Extract the [x, y] coordinate from the center of the cell holding the provided text.  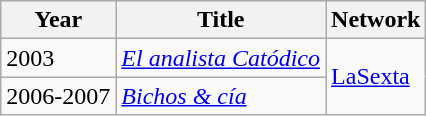
Title [221, 20]
2006-2007 [58, 96]
Year [58, 20]
El analista Catódico [221, 58]
Network [376, 20]
LaSexta [376, 77]
Bichos & cía [221, 96]
2003 [58, 58]
